Extract the [x, y] coordinate from the center of the cell holding the provided text.  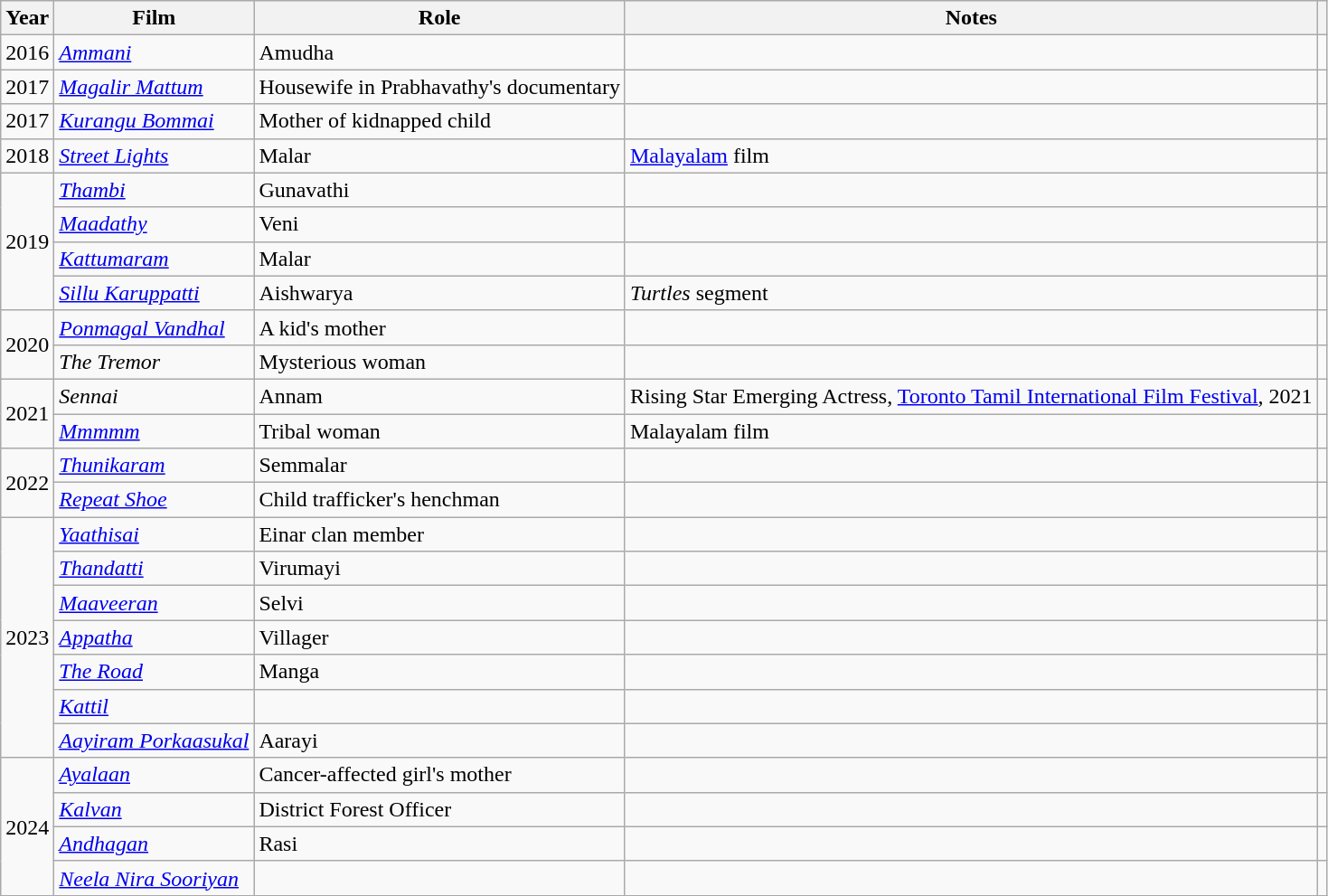
Thunikaram [154, 466]
Ayalaan [154, 775]
Repeat Shoe [154, 500]
2020 [27, 344]
Magalir Mattum [154, 87]
Thambi [154, 190]
A kid's mother [439, 327]
Mysterious woman [439, 362]
Mother of kidnapped child [439, 121]
Annam [439, 396]
Kattil [154, 706]
Housewife in Prabhavathy's documentary [439, 87]
2018 [27, 156]
Appatha [154, 637]
Neela Nira Sooriyan [154, 878]
Semmalar [439, 466]
Cancer-affected girl's mother [439, 775]
Maaveeran [154, 603]
2022 [27, 483]
Andhagan [154, 844]
Gunavathi [439, 190]
2016 [27, 52]
Selvi [439, 603]
Child trafficker's henchman [439, 500]
2019 [27, 241]
Yaathisai [154, 534]
Kattumaram [154, 259]
Street Lights [154, 156]
Notes [971, 18]
Virumayi [439, 569]
Tribal woman [439, 431]
2021 [27, 413]
The Road [154, 672]
Rising Star Emerging Actress, Toronto Tamil International Film Festival, 2021 [971, 396]
Aarayi [439, 740]
The Tremor [154, 362]
Villager [439, 637]
Turtles segment [971, 293]
Mmmmm [154, 431]
Film [154, 18]
2023 [27, 637]
2024 [27, 826]
Kalvan [154, 809]
Thandatti [154, 569]
Aishwarya [439, 293]
Aayiram Porkaasukal [154, 740]
Einar clan member [439, 534]
Ponmagal Vandhal [154, 327]
Manga [439, 672]
Maadathy [154, 224]
Ammani [154, 52]
Sillu Karuppatti [154, 293]
Rasi [439, 844]
Amudha [439, 52]
Role [439, 18]
Kurangu Bommai [154, 121]
Year [27, 18]
District Forest Officer [439, 809]
Veni [439, 224]
Sennai [154, 396]
